Search for the cell housing the specified text and yield its [x, y] center coordinate. 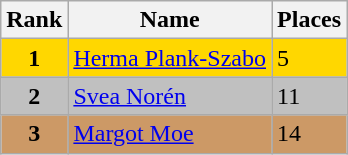
Rank [34, 20]
3 [34, 134]
11 [310, 96]
5 [310, 58]
14 [310, 134]
Herma Plank-Szabo [170, 58]
Svea Norén [170, 96]
Name [170, 20]
1 [34, 58]
2 [34, 96]
Margot Moe [170, 134]
Places [310, 20]
